Identify which cell holds the provided text, then report its [x, y] central coordinate. 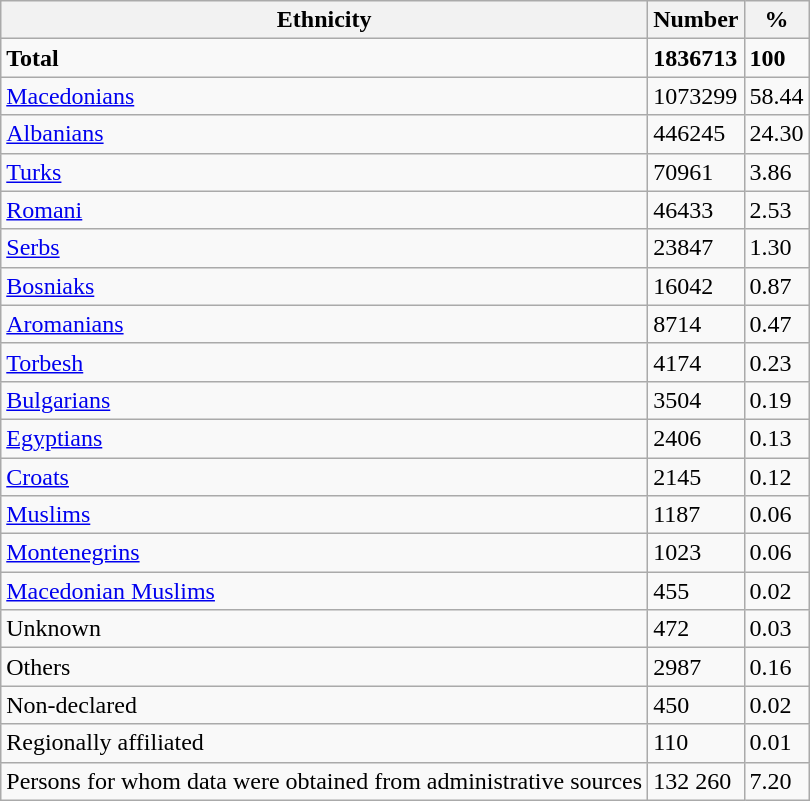
70961 [696, 172]
Number [696, 20]
450 [696, 705]
% [776, 20]
Others [324, 667]
0.87 [776, 286]
8714 [696, 324]
4174 [696, 362]
Persons for whom data were obtained from administrative sources [324, 781]
Unknown [324, 629]
Macedonian Muslims [324, 591]
1023 [696, 553]
1073299 [696, 96]
Egyptians [324, 438]
Non-declared [324, 705]
23847 [696, 248]
Albanians [324, 134]
Regionally affiliated [324, 743]
Serbs [324, 248]
Turks [324, 172]
Ethnicity [324, 20]
3.86 [776, 172]
Bulgarians [324, 400]
24.30 [776, 134]
0.47 [776, 324]
0.16 [776, 667]
110 [696, 743]
2145 [696, 477]
1187 [696, 515]
2987 [696, 667]
Muslims [324, 515]
7.20 [776, 781]
Macedonians [324, 96]
Torbesh [324, 362]
1.30 [776, 248]
0.03 [776, 629]
Croats [324, 477]
Montenegrins [324, 553]
Bosniaks [324, 286]
2.53 [776, 210]
472 [696, 629]
3504 [696, 400]
455 [696, 591]
0.12 [776, 477]
0.13 [776, 438]
446245 [696, 134]
0.23 [776, 362]
46433 [696, 210]
2406 [696, 438]
Total [324, 58]
100 [776, 58]
Aromanians [324, 324]
1836713 [696, 58]
132 260 [696, 781]
Romani [324, 210]
0.01 [776, 743]
16042 [696, 286]
58.44 [776, 96]
0.19 [776, 400]
